Extract the (x, y) coordinate from the center of the cell holding the provided text.  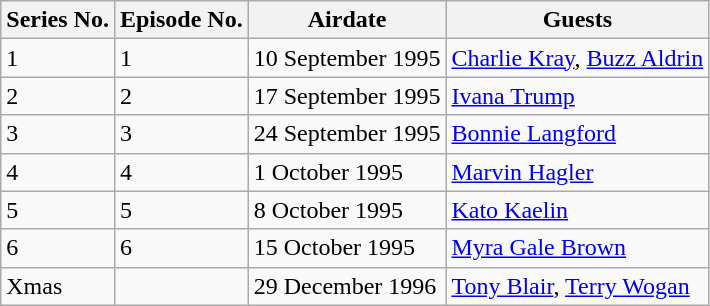
24 September 1995 (347, 134)
8 October 1995 (347, 210)
Tony Blair, Terry Wogan (578, 286)
Ivana Trump (578, 96)
Airdate (347, 20)
Episode No. (181, 20)
Kato Kaelin (578, 210)
Myra Gale Brown (578, 248)
Charlie Kray, Buzz Aldrin (578, 58)
Guests (578, 20)
Marvin Hagler (578, 172)
1 October 1995 (347, 172)
Xmas (58, 286)
10 September 1995 (347, 58)
29 December 1996 (347, 286)
17 September 1995 (347, 96)
15 October 1995 (347, 248)
Bonnie Langford (578, 134)
Series No. (58, 20)
